Find where the given text appears and provide that cell's center as [x, y] coordinate. 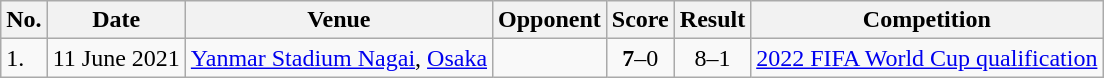
Venue [338, 20]
Yanmar Stadium Nagai, Osaka [338, 58]
Score [640, 20]
8–1 [712, 58]
2022 FIFA World Cup qualification [927, 58]
Competition [927, 20]
7–0 [640, 58]
Opponent [550, 20]
Date [116, 20]
No. [24, 20]
Result [712, 20]
11 June 2021 [116, 58]
1. [24, 58]
